Pinpoint the cell where the given text exists, returning its [x, y] midpoint coordinate. 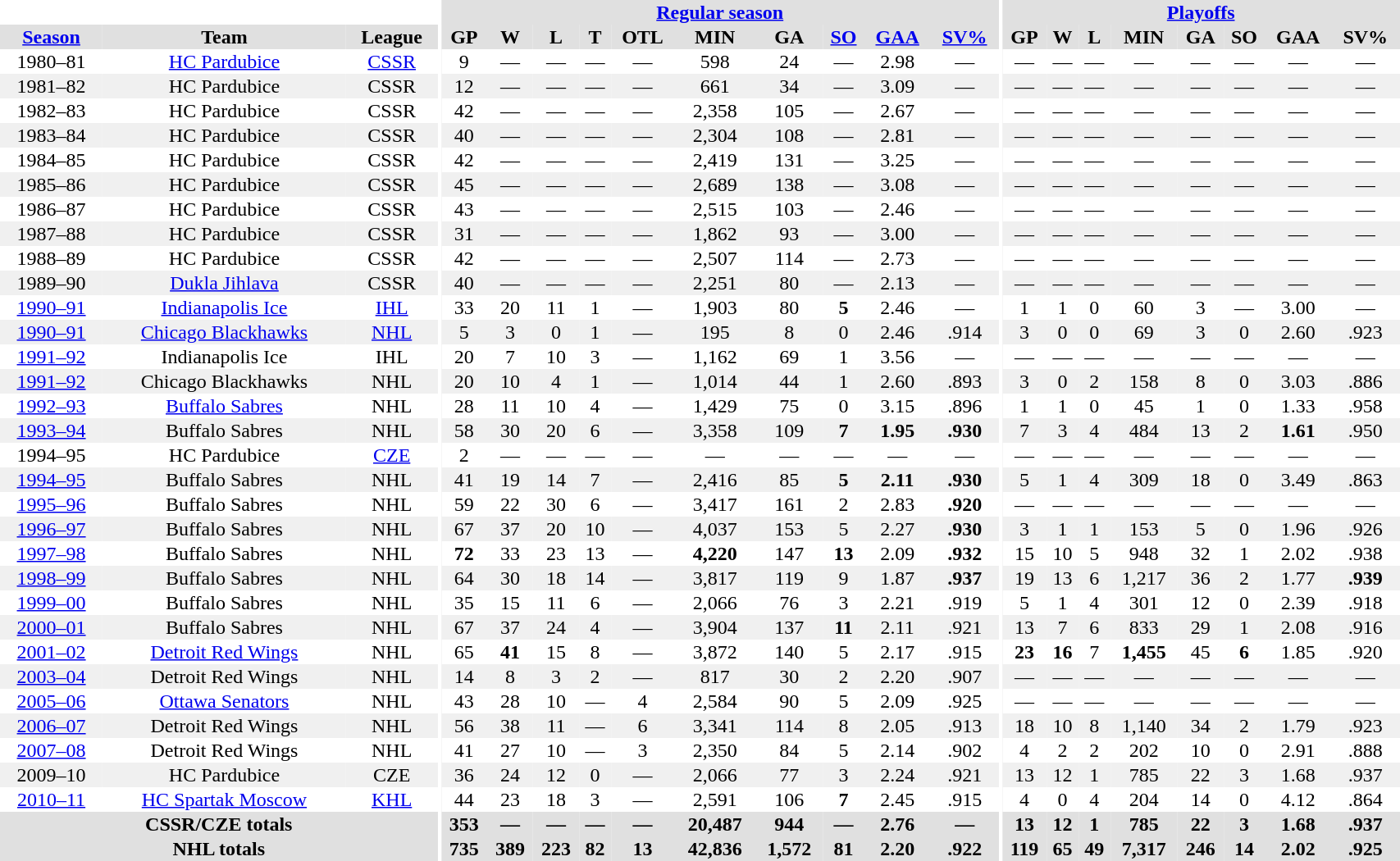
.918 [1365, 603]
1992–93 [51, 406]
2006–07 [51, 726]
1995–96 [51, 504]
1,455 [1144, 652]
3,341 [715, 726]
2.24 [897, 775]
72 [464, 553]
2,689 [715, 184]
2.45 [897, 799]
2.05 [897, 726]
103 [789, 209]
195 [715, 332]
1.85 [1297, 652]
Regular season [720, 12]
90 [789, 701]
1,217 [1144, 578]
1988–89 [51, 258]
944 [789, 824]
.938 [1365, 553]
82 [595, 849]
2.13 [897, 283]
3,904 [715, 627]
3.56 [897, 357]
3.15 [897, 406]
77 [789, 775]
484 [1144, 430]
.888 [1365, 750]
.896 [964, 406]
2,304 [715, 135]
75 [789, 406]
CSSR/CZE totals [219, 824]
4.12 [1297, 799]
76 [789, 603]
1986–87 [51, 209]
.916 [1365, 627]
4,220 [715, 553]
109 [789, 430]
.886 [1365, 381]
2.08 [1297, 627]
59 [464, 504]
2001–02 [51, 652]
Season [51, 37]
1996–97 [51, 529]
.914 [964, 332]
85 [789, 480]
161 [789, 504]
2.73 [897, 258]
3.03 [1297, 381]
735 [464, 849]
58 [464, 430]
.907 [964, 676]
106 [789, 799]
817 [715, 676]
Dukla Jihlava [225, 283]
.863 [1365, 480]
1.95 [897, 430]
158 [1144, 381]
1999–00 [51, 603]
Playoffs [1201, 12]
353 [464, 824]
1981–82 [51, 86]
2,416 [715, 480]
3.25 [897, 160]
HC Spartak Moscow [225, 799]
301 [1144, 603]
93 [789, 234]
.950 [1365, 430]
29 [1201, 627]
KHL [392, 799]
49 [1094, 849]
140 [789, 652]
.893 [964, 381]
2007–08 [51, 750]
2,507 [715, 258]
7,317 [1144, 849]
2005–06 [51, 701]
84 [789, 750]
2000–01 [51, 627]
2.76 [897, 824]
1.77 [1297, 578]
3,872 [715, 652]
32 [1201, 553]
1982–83 [51, 111]
1980–81 [51, 61]
1983–84 [51, 135]
204 [1144, 799]
105 [789, 111]
1.96 [1297, 529]
108 [789, 135]
2.39 [1297, 603]
1,014 [715, 381]
3.49 [1297, 480]
1.61 [1297, 430]
948 [1144, 553]
1,572 [789, 849]
1.79 [1297, 726]
2.98 [897, 61]
38 [510, 726]
Ottawa Senators [225, 701]
31 [464, 234]
137 [789, 627]
1989–90 [51, 283]
2.67 [897, 111]
64 [464, 578]
1998–99 [51, 578]
56 [464, 726]
833 [1144, 627]
1993–94 [51, 430]
2.27 [897, 529]
2003–04 [51, 676]
60 [1144, 307]
598 [715, 61]
3,358 [715, 430]
3.09 [897, 86]
2,584 [715, 701]
2.14 [897, 750]
1985–86 [51, 184]
2,358 [715, 111]
1,862 [715, 234]
1987–88 [51, 234]
4,037 [715, 529]
OTL [643, 37]
2,350 [715, 750]
.932 [964, 553]
.939 [1365, 578]
.919 [964, 603]
16 [1063, 652]
246 [1201, 849]
.926 [1365, 529]
2,515 [715, 209]
.902 [964, 750]
3,417 [715, 504]
147 [789, 553]
2,591 [715, 799]
35 [464, 603]
309 [1144, 480]
2010–11 [51, 799]
1,903 [715, 307]
1984–85 [51, 160]
3.08 [897, 184]
81 [843, 849]
202 [1144, 750]
2,419 [715, 160]
20,487 [715, 824]
27 [510, 750]
2.91 [1297, 750]
42,836 [715, 849]
1,162 [715, 357]
.958 [1365, 406]
League [392, 37]
389 [510, 849]
T [595, 37]
2,251 [715, 283]
1,140 [1144, 726]
2009–10 [51, 775]
2.83 [897, 504]
1997–98 [51, 553]
1.87 [897, 578]
2.81 [897, 135]
.913 [964, 726]
2.17 [897, 652]
.922 [964, 849]
131 [789, 160]
NHL totals [219, 849]
223 [556, 849]
661 [715, 86]
2.21 [897, 603]
138 [789, 184]
Team [225, 37]
1.33 [1297, 406]
1,429 [715, 406]
.864 [1365, 799]
3,817 [715, 578]
